Output the (X, Y) coordinate of the center of the cell containing the given text.  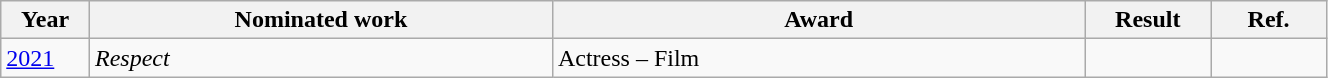
Award (818, 20)
2021 (46, 58)
Result (1148, 20)
Nominated work (320, 20)
Respect (320, 58)
Actress – Film (818, 58)
Ref. (1269, 20)
Year (46, 20)
